For the text-containing cell, return its midpoint in [X, Y] coordinate format. 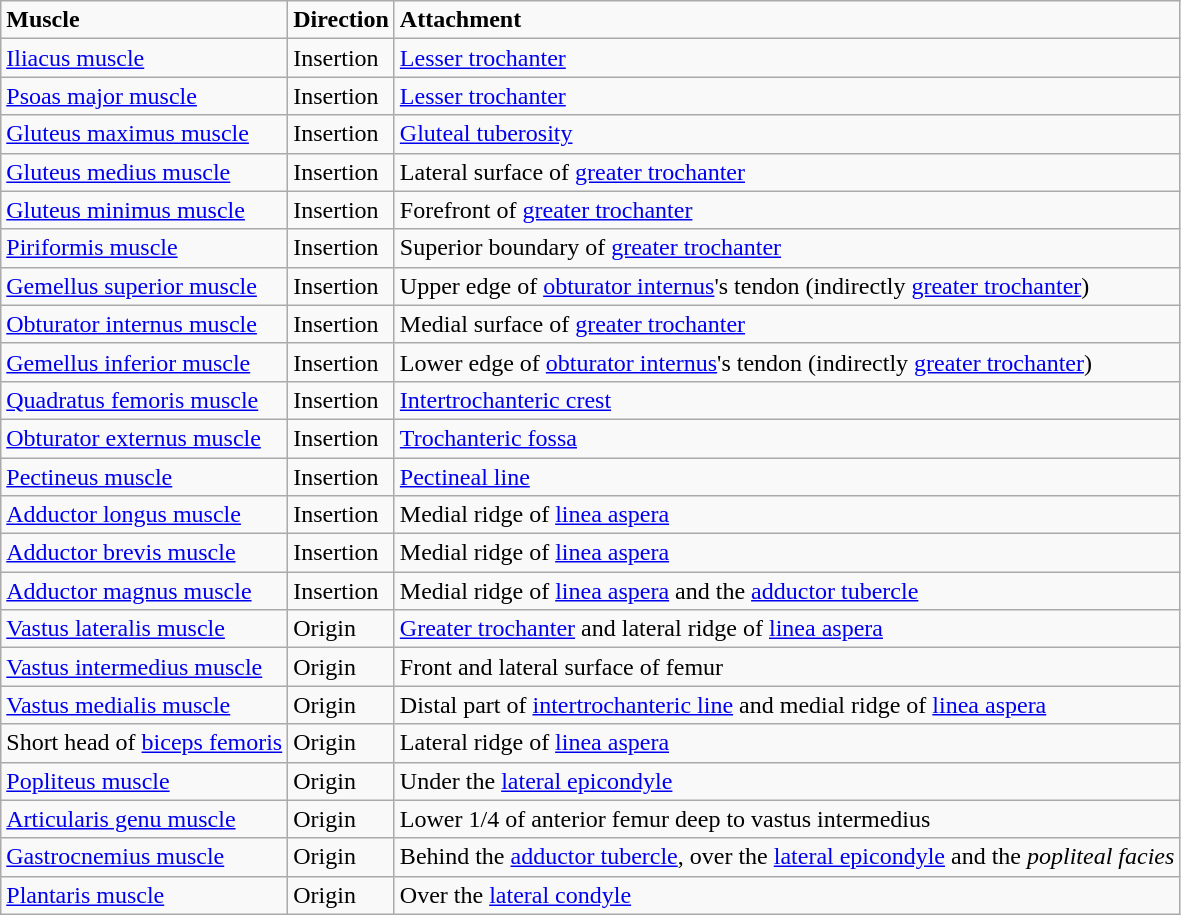
Pectineus muscle [144, 477]
Gluteal tuberosity [786, 134]
Intertrochanteric crest [786, 400]
Adductor longus muscle [144, 515]
Obturator externus muscle [144, 438]
Behind the adductor tubercle, over the lateral epicondyle and the popliteal facies [786, 857]
Gastrocnemius muscle [144, 857]
Muscle [144, 20]
Direction [342, 20]
Vastus medialis muscle [144, 705]
Quadratus femoris muscle [144, 400]
Over the lateral condyle [786, 895]
Vastus lateralis muscle [144, 629]
Attachment [786, 20]
Psoas major muscle [144, 96]
Plantaris muscle [144, 895]
Under the lateral epicondyle [786, 781]
Superior boundary of greater trochanter [786, 248]
Lateral ridge of linea aspera [786, 743]
Gluteus maximus muscle [144, 134]
Lateral surface of greater trochanter [786, 172]
Popliteus muscle [144, 781]
Obturator internus muscle [144, 324]
Adductor brevis muscle [144, 553]
Gluteus medius muscle [144, 172]
Iliacus muscle [144, 58]
Gluteus minimus muscle [144, 210]
Gemellus superior muscle [144, 286]
Short head of biceps femoris [144, 743]
Articularis genu muscle [144, 819]
Forefront of greater trochanter [786, 210]
Upper edge of obturator internus's tendon (indirectly greater trochanter) [786, 286]
Lower 1/4 of anterior femur deep to vastus intermedius [786, 819]
Front and lateral surface of femur [786, 667]
Medial surface of greater trochanter [786, 324]
Pectineal line [786, 477]
Greater trochanter and lateral ridge of linea aspera [786, 629]
Gemellus inferior muscle [144, 362]
Medial ridge of linea aspera and the adductor tubercle [786, 591]
Vastus intermedius muscle [144, 667]
Lower edge of obturator internus's tendon (indirectly greater trochanter) [786, 362]
Adductor magnus muscle [144, 591]
Piriformis muscle [144, 248]
Distal part of intertrochanteric line and medial ridge of linea aspera [786, 705]
Trochanteric fossa [786, 438]
